Find where the given text appears and provide that cell's center as [x, y] coordinate. 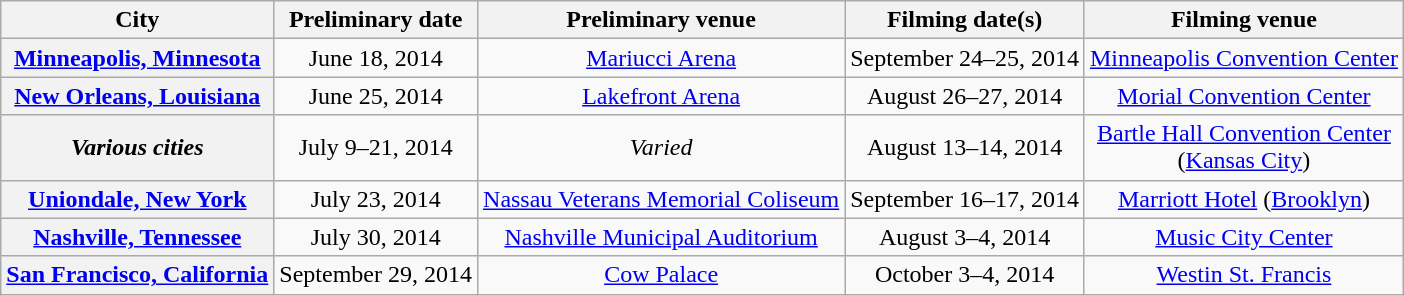
Preliminary venue [662, 20]
June 25, 2014 [376, 96]
July 23, 2014 [376, 199]
Filming venue [1244, 20]
Minneapolis Convention Center [1244, 58]
Cow Palace [662, 275]
October 3–4, 2014 [965, 275]
Various cities [138, 148]
Varied [662, 148]
July 9–21, 2014 [376, 148]
September 16–17, 2014 [965, 199]
City [138, 20]
August 13–14, 2014 [965, 148]
Nashville Municipal Auditorium [662, 237]
Morial Convention Center [1244, 96]
Lakefront Arena [662, 96]
August 3–4, 2014 [965, 237]
September 29, 2014 [376, 275]
June 18, 2014 [376, 58]
Preliminary date [376, 20]
August 26–27, 2014 [965, 96]
Nashville, Tennessee [138, 237]
Bartle Hall Convention Center(Kansas City) [1244, 148]
September 24–25, 2014 [965, 58]
July 30, 2014 [376, 237]
Nassau Veterans Memorial Coliseum [662, 199]
Minneapolis, Minnesota [138, 58]
Marriott Hotel (Brooklyn) [1244, 199]
Music City Center [1244, 237]
Filming date(s) [965, 20]
Westin St. Francis [1244, 275]
Uniondale, New York [138, 199]
Mariucci Arena [662, 58]
New Orleans, Louisiana [138, 96]
San Francisco, California [138, 275]
